Detect which cell encompasses the target text, then output its [x, y] center coordinate. 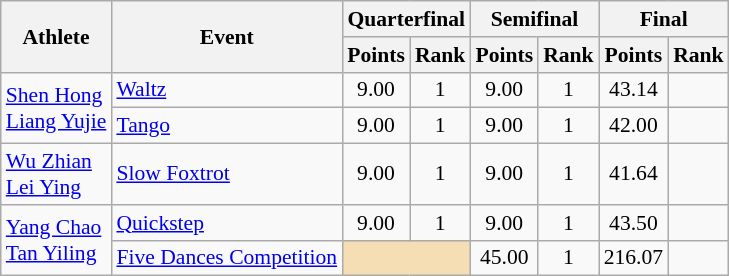
43.14 [634, 90]
Event [226, 36]
216.07 [634, 258]
Semifinal [534, 19]
Athlete [56, 36]
Yang ChaoTan Yiling [56, 240]
Shen HongLiang Yujie [56, 108]
45.00 [504, 258]
Wu ZhianLei Ying [56, 174]
Waltz [226, 90]
43.50 [634, 223]
Five Dances Competition [226, 258]
Quarterfinal [406, 19]
Tango [226, 126]
Quickstep [226, 223]
42.00 [634, 126]
41.64 [634, 174]
Slow Foxtrot [226, 174]
Final [664, 19]
